Determine the [x, y] coordinate at the center of the cell enclosing the given text.  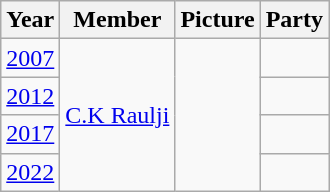
2012 [30, 96]
Picture [218, 20]
2022 [30, 172]
2007 [30, 58]
C.K Raulji [118, 115]
2017 [30, 134]
Party [294, 20]
Member [118, 20]
Year [30, 20]
